Detect which cell encompasses the target text, then output its (x, y) center coordinate. 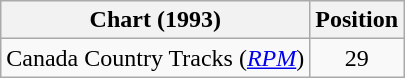
Chart (1993) (156, 20)
Position (357, 20)
29 (357, 58)
Canada Country Tracks (RPM) (156, 58)
